Extract the [X, Y] coordinate from the center of the cell holding the provided text.  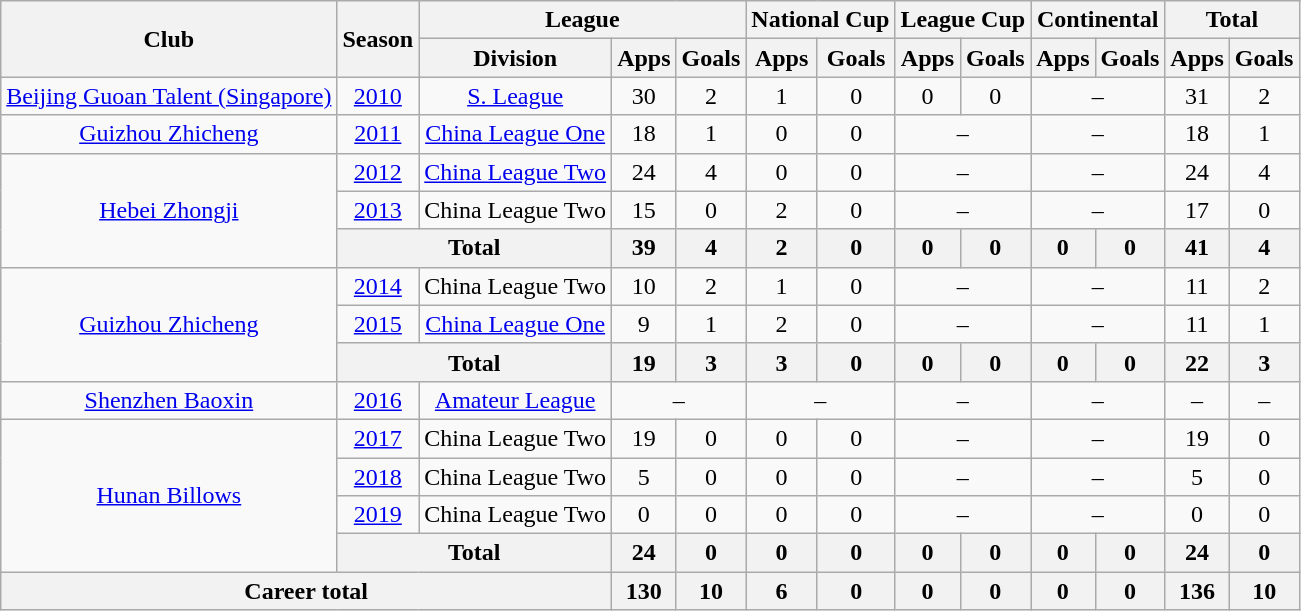
2011 [378, 134]
Division [516, 58]
6 [782, 591]
Career total [306, 591]
Shenzhen Baoxin [169, 400]
Season [378, 39]
League [582, 20]
136 [1197, 591]
41 [1197, 248]
15 [644, 210]
2013 [378, 210]
31 [1197, 96]
17 [1197, 210]
30 [644, 96]
S. League [516, 96]
2012 [378, 172]
Hunan Billows [169, 495]
130 [644, 591]
2016 [378, 400]
Club [169, 39]
National Cup [820, 20]
Amateur League [516, 400]
2015 [378, 324]
Hebei Zhongji [169, 210]
22 [1197, 362]
2017 [378, 438]
League Cup [963, 20]
39 [644, 248]
2019 [378, 515]
2010 [378, 96]
2018 [378, 477]
Continental [1098, 20]
Beijing Guoan Talent (Singapore) [169, 96]
9 [644, 324]
2014 [378, 286]
